Identify which cell holds the provided text, then report its (X, Y) central coordinate. 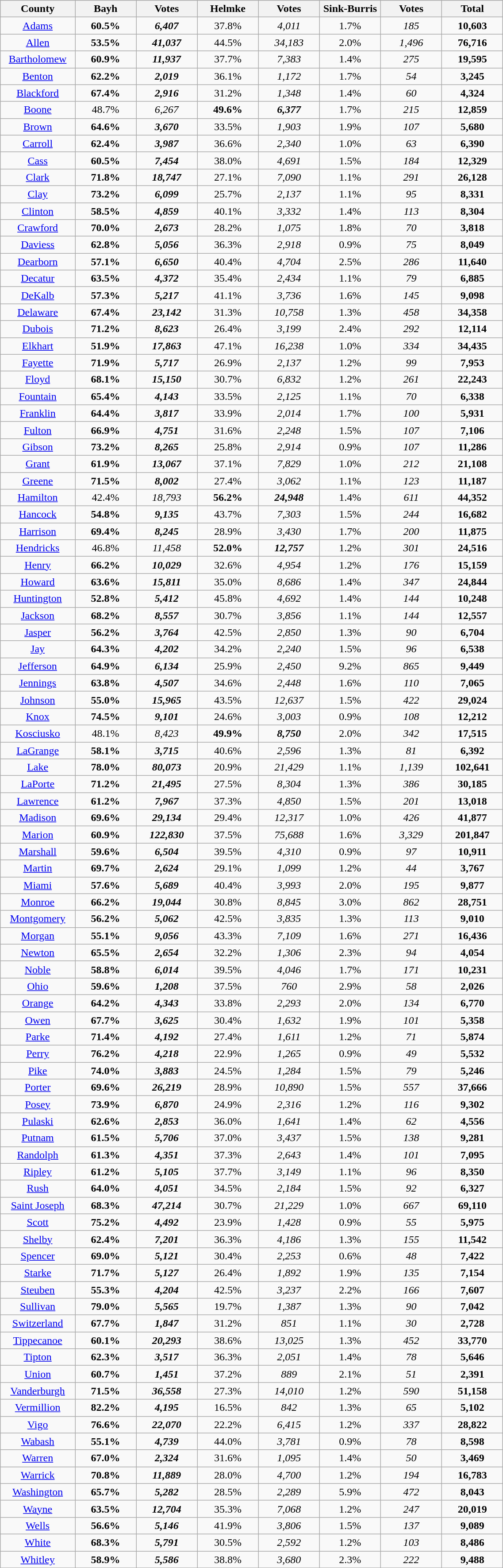
10,911 (472, 852)
5,105 (167, 1172)
452 (411, 1340)
4,192 (167, 1037)
35.0% (228, 582)
4,372 (167, 279)
5,146 (167, 1525)
3,680 (289, 1559)
Madison (38, 818)
29,024 (472, 700)
1.8% (350, 228)
222 (411, 1559)
24.9% (228, 1104)
7,967 (167, 801)
12,859 (472, 110)
Total (472, 9)
69,110 (472, 1205)
11,640 (472, 262)
2,026 (472, 986)
48.7% (106, 110)
116 (411, 1104)
171 (411, 969)
Fayette (38, 363)
71 (411, 1037)
13,025 (289, 1340)
69.4% (106, 531)
4,046 (289, 969)
Randolph (38, 1155)
200 (411, 531)
3,149 (289, 1172)
81 (411, 751)
29.1% (228, 868)
75 (411, 245)
Miami (38, 885)
244 (411, 515)
2,624 (167, 868)
37,666 (472, 1088)
Starke (38, 1273)
2,918 (289, 245)
7,065 (472, 683)
Jackson (38, 616)
291 (411, 177)
30,185 (472, 784)
Lawrence (38, 801)
66.9% (106, 430)
5,121 (167, 1256)
8,557 (167, 616)
4,054 (472, 952)
Saint Joseph (38, 1205)
851 (289, 1324)
28,822 (472, 1425)
68.1% (106, 379)
4,343 (167, 1003)
8,686 (289, 582)
23.9% (228, 1222)
29.4% (228, 818)
426 (411, 818)
Pulaski (38, 1121)
18,747 (167, 177)
7,201 (167, 1239)
Hancock (38, 515)
1,208 (167, 986)
4,143 (167, 396)
3,817 (167, 413)
2,184 (289, 1189)
4,324 (472, 93)
12,114 (472, 329)
11,187 (472, 480)
2,391 (472, 1374)
52.0% (228, 548)
Hendricks (38, 548)
10,248 (472, 599)
8,265 (167, 447)
2,728 (472, 1324)
Ripley (38, 1172)
271 (411, 936)
6,014 (167, 969)
2,853 (167, 1121)
63.8% (106, 683)
Steuben (38, 1290)
4,351 (167, 1155)
64.4% (106, 413)
LaGrange (38, 751)
4,195 (167, 1408)
Adams (38, 26)
3,835 (289, 919)
Dearborn (38, 262)
760 (289, 986)
3.0% (350, 902)
215 (411, 110)
62.6% (106, 1121)
61.9% (106, 464)
9,010 (472, 919)
5,358 (472, 1020)
6,415 (289, 1425)
4,739 (167, 1441)
3,245 (472, 76)
69.7% (106, 868)
3,764 (167, 632)
Pike (38, 1071)
261 (411, 379)
75.2% (106, 1222)
50 (411, 1458)
13,018 (472, 801)
2,434 (289, 279)
5,680 (472, 127)
46.8% (106, 548)
Hamilton (38, 498)
166 (411, 1290)
3,329 (411, 835)
4,692 (289, 599)
12,637 (289, 700)
5,062 (167, 919)
3,736 (289, 295)
1,284 (289, 1071)
27.5% (228, 784)
1,075 (289, 228)
194 (411, 1475)
Porter (38, 1088)
6,134 (167, 666)
2.2% (350, 1290)
Kosciusko (38, 733)
10,029 (167, 565)
38.6% (228, 1340)
862 (411, 902)
8,245 (167, 531)
Tipton (38, 1357)
Johnson (38, 700)
64.2% (106, 1003)
22,243 (472, 379)
5.9% (350, 1492)
Jefferson (38, 666)
6,870 (167, 1104)
58.8% (106, 969)
95 (411, 194)
Union (38, 1374)
57.1% (106, 262)
11,937 (167, 59)
44 (411, 868)
34,358 (472, 312)
17,515 (472, 733)
Marshall (38, 852)
41,037 (167, 43)
8,623 (167, 329)
347 (411, 582)
White (38, 1542)
54 (411, 76)
70.8% (106, 1475)
3,715 (167, 751)
1,139 (411, 767)
6,704 (472, 632)
Henry (38, 565)
2,289 (289, 1492)
49.9% (228, 733)
9,089 (472, 1525)
21,495 (167, 784)
65.4% (106, 396)
Blackford (38, 93)
26,219 (167, 1088)
80,073 (167, 767)
16,238 (289, 346)
64.9% (106, 666)
12,317 (289, 818)
11,542 (472, 1239)
73.9% (106, 1104)
Shelby (38, 1239)
3,993 (289, 885)
71.8% (106, 177)
2,654 (167, 952)
Tippecanoe (38, 1340)
2,673 (167, 228)
4,954 (289, 565)
0.6% (350, 1256)
Carroll (38, 143)
Warrick (38, 1475)
9,056 (167, 936)
21,429 (289, 767)
1,847 (167, 1324)
43.3% (228, 936)
5,217 (167, 295)
25.8% (228, 447)
65.5% (106, 952)
18,793 (167, 498)
67.0% (106, 1458)
19,044 (167, 902)
7,106 (472, 430)
1,632 (289, 1020)
40.1% (228, 211)
28.5% (228, 1492)
123 (411, 480)
1,099 (289, 868)
2,592 (289, 1542)
43.5% (228, 700)
19,595 (472, 59)
2,014 (289, 413)
2,450 (289, 666)
5,975 (472, 1222)
52.8% (106, 599)
Clinton (38, 211)
Grant (38, 464)
37.0% (228, 1138)
2,240 (289, 649)
3,883 (167, 1071)
334 (411, 346)
97 (411, 852)
15,811 (167, 582)
32.2% (228, 952)
5,246 (472, 1071)
6,327 (472, 1189)
108 (411, 716)
2,448 (289, 683)
2,916 (167, 93)
Bayh (106, 9)
Whitley (38, 1559)
337 (411, 1425)
33.8% (228, 1003)
43.7% (228, 515)
33.9% (228, 413)
7,303 (289, 515)
201,847 (472, 835)
1,306 (289, 952)
71.7% (106, 1273)
110 (411, 683)
4,202 (167, 649)
6,770 (472, 1003)
42.4% (106, 498)
Huntington (38, 599)
24.6% (228, 716)
3,670 (167, 127)
Fulton (38, 430)
3,856 (289, 616)
82.2% (106, 1408)
1,172 (289, 76)
7,383 (289, 59)
7,090 (289, 177)
15,965 (167, 700)
7,953 (472, 363)
58.9% (106, 1559)
23,142 (167, 312)
Marion (38, 835)
64.3% (106, 649)
55.0% (106, 700)
6,377 (289, 110)
1,428 (289, 1222)
Morgan (38, 936)
3,987 (167, 143)
135 (411, 1273)
5,412 (167, 599)
6,407 (167, 26)
Monroe (38, 902)
11,875 (472, 531)
Newton (38, 952)
4,492 (167, 1222)
12,212 (472, 716)
Knox (38, 716)
53.5% (106, 43)
County (38, 9)
590 (411, 1391)
27.3% (228, 1391)
33,770 (472, 1340)
5,565 (167, 1307)
28.2% (228, 228)
16,436 (472, 936)
Fountain (38, 396)
34.6% (228, 683)
11,286 (472, 447)
100 (411, 413)
92 (411, 1189)
Vermillion (38, 1408)
3,469 (472, 1458)
65 (411, 1408)
61.3% (106, 1155)
20,293 (167, 1340)
1,903 (289, 127)
Cass (38, 160)
458 (411, 312)
6,267 (167, 110)
24,844 (472, 582)
41,877 (472, 818)
71.9% (106, 363)
71.4% (106, 1037)
4,691 (289, 160)
94 (411, 952)
47.1% (228, 346)
1,387 (289, 1307)
8,002 (167, 480)
292 (411, 329)
2,643 (289, 1155)
1,348 (289, 93)
2,850 (289, 632)
24,948 (289, 498)
70.0% (106, 228)
60 (411, 93)
69.0% (106, 1256)
134 (411, 1003)
76,716 (472, 43)
24.5% (228, 1071)
9,101 (167, 716)
5,689 (167, 885)
Orange (38, 1003)
122,830 (167, 835)
58.1% (106, 751)
60.7% (106, 1374)
13,067 (167, 464)
247 (411, 1509)
7,607 (472, 1290)
Crawford (38, 228)
54.8% (106, 515)
5,056 (167, 245)
1,892 (289, 1273)
6,650 (167, 262)
21,229 (289, 1205)
212 (411, 464)
Gibson (38, 447)
55 (411, 1222)
4,218 (167, 1054)
2,253 (289, 1256)
15,150 (167, 379)
Brown (38, 127)
63.6% (106, 582)
3,517 (167, 1357)
30 (411, 1324)
48 (411, 1256)
4,011 (289, 26)
6,885 (472, 279)
5,282 (167, 1492)
16,783 (472, 1475)
64.6% (106, 127)
3,806 (289, 1525)
Spencer (38, 1256)
36.1% (228, 76)
Elkhart (38, 346)
28,751 (472, 902)
11,458 (167, 548)
Perry (38, 1054)
Harrison (38, 531)
8,331 (472, 194)
6,538 (472, 649)
102,641 (472, 767)
6,832 (289, 379)
9,302 (472, 1104)
Decatur (38, 279)
Wayne (38, 1509)
2,914 (289, 447)
25.9% (228, 666)
Rush (38, 1189)
6,338 (472, 396)
65.7% (106, 1492)
2,340 (289, 143)
6,390 (472, 143)
1,641 (289, 1121)
22,070 (167, 1425)
Delaware (38, 312)
7,068 (289, 1509)
17,863 (167, 346)
2,324 (167, 1458)
1,451 (167, 1374)
5,127 (167, 1273)
1,496 (411, 43)
12,704 (167, 1509)
2,316 (289, 1104)
64.0% (106, 1189)
Posey (38, 1104)
9.2% (350, 666)
8,043 (472, 1492)
LaPorte (38, 784)
889 (289, 1374)
472 (411, 1492)
9,098 (472, 295)
Ohio (38, 986)
22.2% (228, 1425)
422 (411, 700)
9,135 (167, 515)
48.1% (106, 733)
49 (411, 1054)
58 (411, 986)
201 (411, 801)
138 (411, 1138)
1,611 (289, 1037)
32.6% (228, 565)
286 (411, 262)
301 (411, 548)
Helmke (228, 9)
4,700 (289, 1475)
DeKalb (38, 295)
Washington (38, 1492)
62.8% (106, 245)
7,095 (472, 1155)
36,558 (167, 1391)
Jennings (38, 683)
2.5% (350, 262)
35.4% (228, 279)
49.6% (228, 110)
Wabash (38, 1441)
34.5% (228, 1189)
28.0% (228, 1475)
2.1% (350, 1374)
5,874 (472, 1037)
Owen (38, 1020)
44.0% (228, 1441)
Noble (38, 969)
76.6% (106, 1425)
2,051 (289, 1357)
Benton (38, 76)
176 (411, 565)
11,889 (167, 1475)
19.7% (228, 1307)
4,850 (289, 801)
5,931 (472, 413)
35.3% (228, 1509)
8,845 (289, 902)
29,134 (167, 818)
37.2% (228, 1374)
Vigo (38, 1425)
2,019 (167, 76)
842 (289, 1408)
4,507 (167, 683)
Allen (38, 43)
4,556 (472, 1121)
30.8% (228, 902)
8,350 (472, 1172)
7,109 (289, 936)
47,214 (167, 1205)
6,392 (472, 751)
10,758 (289, 312)
3,237 (289, 1290)
7,154 (472, 1273)
3,332 (289, 211)
44,352 (472, 498)
25.7% (228, 194)
62.2% (106, 76)
Clay (38, 194)
7,454 (167, 160)
3,781 (289, 1441)
Boone (38, 110)
61.5% (106, 1138)
38.8% (228, 1559)
26,128 (472, 177)
7,042 (472, 1307)
37.8% (228, 26)
5,532 (472, 1054)
185 (411, 26)
386 (411, 784)
14,010 (289, 1391)
2,293 (289, 1003)
8,486 (472, 1542)
9,877 (472, 885)
8,049 (472, 245)
10,231 (472, 969)
Franklin (38, 413)
4,310 (289, 852)
3,625 (167, 1020)
Clark (38, 177)
Daviess (38, 245)
3,437 (289, 1138)
22.9% (228, 1054)
6,504 (167, 852)
16.5% (228, 1408)
5,791 (167, 1542)
667 (411, 1205)
8,598 (472, 1441)
2,125 (289, 396)
9,281 (472, 1138)
20,019 (472, 1509)
36.6% (228, 143)
10,603 (472, 26)
79.0% (106, 1307)
155 (411, 1239)
41.9% (228, 1525)
Lake (38, 767)
26.9% (228, 363)
40.6% (228, 751)
2.9% (350, 986)
Warren (38, 1458)
8,423 (167, 733)
58.5% (106, 211)
3,062 (289, 480)
7,422 (472, 1256)
34,435 (472, 346)
Parke (38, 1037)
12,329 (472, 160)
184 (411, 160)
5,706 (167, 1138)
195 (411, 885)
31.3% (228, 312)
Floyd (38, 379)
Greene (38, 480)
41.1% (228, 295)
6,099 (167, 194)
51.9% (106, 346)
36.0% (228, 1121)
27.1% (228, 177)
75,688 (289, 835)
8,750 (289, 733)
Sullivan (38, 1307)
145 (411, 295)
38.0% (228, 160)
63 (411, 143)
74.0% (106, 1071)
5,586 (167, 1559)
68.2% (106, 616)
99 (411, 363)
5,646 (472, 1357)
342 (411, 733)
4,051 (167, 1189)
611 (411, 498)
51 (411, 1374)
44.5% (228, 43)
55.3% (106, 1290)
557 (411, 1088)
3,003 (289, 716)
9,449 (472, 666)
4,186 (289, 1239)
4,704 (289, 262)
15,159 (472, 565)
3,818 (472, 228)
865 (411, 666)
45.8% (228, 599)
34.2% (228, 649)
Vanderburgh (38, 1391)
Scott (38, 1222)
Jay (38, 649)
10,890 (289, 1088)
2.4% (350, 329)
1,265 (289, 1054)
37.1% (228, 464)
16,682 (472, 515)
4,751 (167, 430)
21,108 (472, 464)
Wells (38, 1525)
57.6% (106, 885)
51,158 (472, 1391)
4,204 (167, 1290)
Martin (38, 868)
9,488 (472, 1559)
57.3% (106, 295)
62.3% (106, 1357)
Montgomery (38, 919)
1,095 (289, 1458)
Putnam (38, 1138)
3,767 (472, 868)
30.5% (228, 1542)
5,717 (167, 363)
7,829 (289, 464)
34,183 (289, 43)
Dubois (38, 329)
24,516 (472, 548)
Jasper (38, 632)
78.0% (106, 767)
2,248 (289, 430)
12,757 (289, 548)
76.2% (106, 1054)
Howard (38, 582)
103 (411, 1542)
4,859 (167, 211)
Bartholomew (38, 59)
3,430 (289, 531)
60.1% (106, 1340)
62 (411, 1121)
20.9% (228, 767)
5,102 (472, 1408)
Switzerland (38, 1324)
2,596 (289, 751)
Sink-Burris (350, 9)
12,557 (472, 616)
74.5% (106, 716)
275 (411, 59)
3,199 (289, 329)
56.6% (106, 1525)
137 (411, 1525)
